Locate the cell with the specified text and output its [x, y] center coordinate. 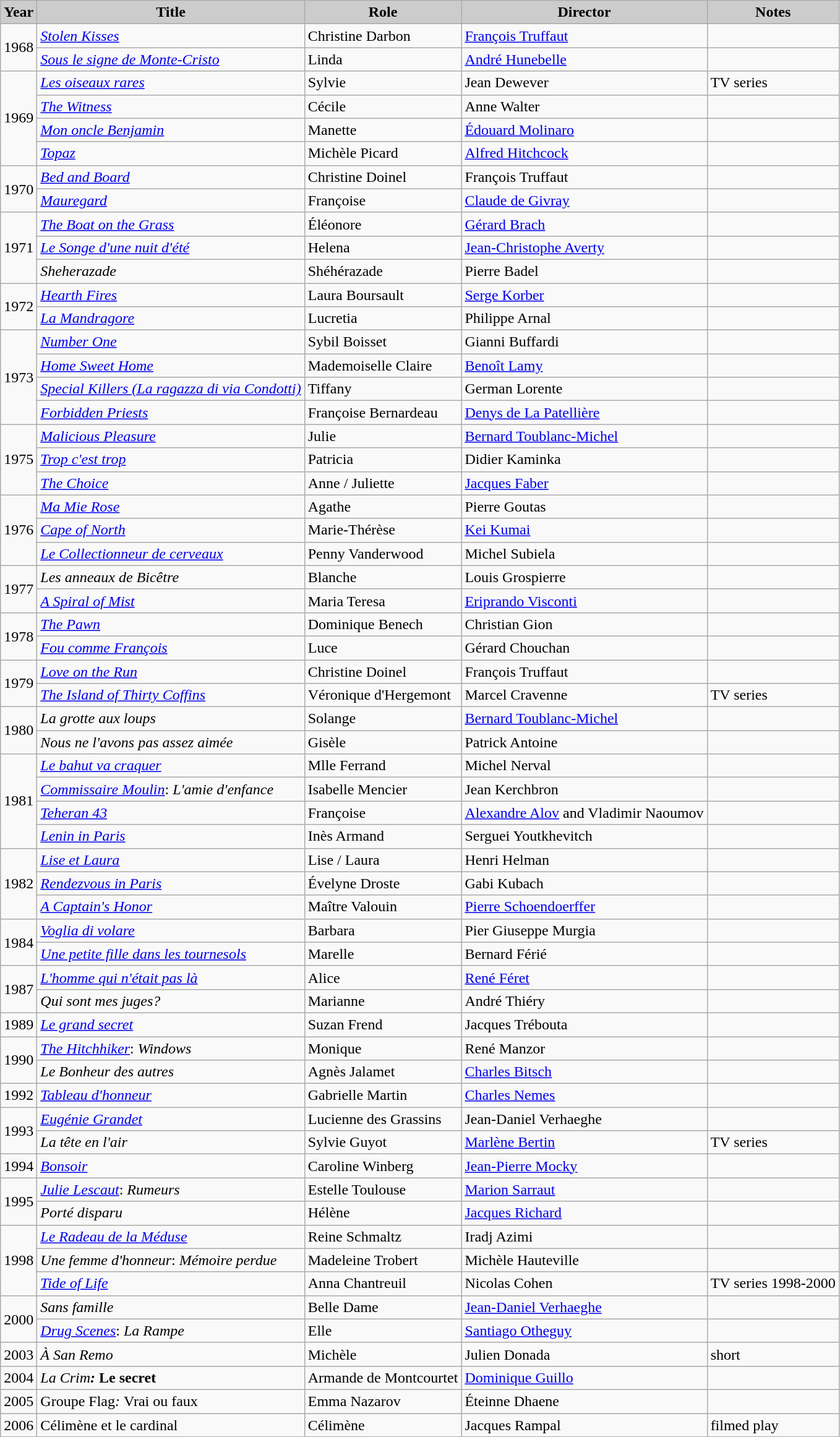
Manette [383, 130]
Fou comme François [171, 648]
Didier Kaminka [584, 460]
Benoît Lamy [584, 366]
René Manzor [584, 1049]
Une femme d'honneur: Mémoire perdue [171, 1260]
Gianni Buffardi [584, 342]
Nicolas Cohen [584, 1284]
Trop c'est trop [171, 460]
Le Radeau de la Méduse [171, 1237]
Célimène et le cardinal [171, 1425]
1969 [19, 118]
Suzan Frend [383, 1024]
Patricia [383, 460]
1993 [19, 1131]
Inès Armand [383, 836]
2006 [19, 1425]
Stolen Kisses [171, 36]
1973 [19, 377]
Sous le signe de Monte-Cristo [171, 59]
Le grand secret [171, 1024]
Reine Schmaltz [383, 1237]
Bernard Férié [584, 954]
Christian Gion [584, 624]
Special Killers (La ragazza di via Condotti) [171, 389]
Elle [383, 1331]
Serguei Youtkhevitch [584, 836]
Gabrielle Martin [383, 1096]
1995 [19, 1201]
Marelle [383, 954]
Jacques Richard [584, 1213]
1981 [19, 801]
The Hitchhiker: Windows [171, 1049]
Director [584, 12]
Dominique Benech [383, 624]
Célimène [383, 1425]
Monique [383, 1049]
Le Collectionneur de cerveaux [171, 554]
Une petite fille dans les tournesols [171, 954]
Home Sweet Home [171, 366]
Jacques Trébouta [584, 1024]
Santiago Otheguy [584, 1331]
Sylvie [383, 83]
1990 [19, 1060]
Patrick Antoine [584, 742]
Cécile [383, 106]
Mauregard [171, 200]
Henri Helman [584, 860]
Denys de La Patellière [584, 413]
Eriprando Visconti [584, 601]
2005 [19, 1401]
Marcel Cravenne [584, 695]
Gisèle [383, 742]
1978 [19, 636]
Laura Boursault [383, 295]
1980 [19, 731]
Eugénie Grandet [171, 1119]
Agathe [383, 507]
Éléonore [383, 224]
Pierre Badel [584, 271]
Commissaire Moulin: L'amie d'enfance [171, 789]
Françoise Bernardeau [383, 413]
Julie [383, 436]
Hélène [383, 1213]
1994 [19, 1166]
Le Songe d'une nuit d'été [171, 247]
Alfred Hitchcock [584, 153]
Mlle Ferrand [383, 766]
Topaz [171, 153]
Les oiseaux rares [171, 83]
Belle Dame [383, 1307]
Helena [383, 247]
Mademoiselle Claire [383, 366]
Gabi Kubach [584, 883]
Véronique d'Hergemont [383, 695]
Sybil Boisset [383, 342]
René Féret [584, 977]
Notes [773, 12]
Anne Walter [584, 106]
German Lorente [584, 389]
Penny Vanderwood [383, 554]
Shéhérazade [383, 271]
1971 [19, 247]
André Thiéry [584, 1001]
Sheherazade [171, 271]
Lucienne des Grassins [383, 1119]
Sylvie Guyot [383, 1143]
Julie Lescaut: Rumeurs [171, 1190]
La grotte aux loups [171, 719]
Michel Subiela [584, 554]
Forbidden Priests [171, 413]
Blanche [383, 577]
Tide of Life [171, 1284]
Pierre Schoendoerffer [584, 907]
Anne / Juliette [383, 483]
Jean Dewever [584, 83]
Marion Sarraut [584, 1190]
André Hunebelle [584, 59]
Claude de Givray [584, 200]
Ma Mie Rose [171, 507]
Jean-Christophe Averty [584, 247]
1992 [19, 1096]
Pier Giuseppe Murgia [584, 930]
La tête en l'air [171, 1143]
Solange [383, 719]
Jacques Rampal [584, 1425]
Louis Grospierre [584, 577]
filmed play [773, 1425]
Linda [383, 59]
Édouard Molinaro [584, 130]
Emma Nazarov [383, 1401]
Marlène Bertin [584, 1143]
A Captain's Honor [171, 907]
Luce [383, 648]
Charles Nemes [584, 1096]
Mon oncle Benjamin [171, 130]
Barbara [383, 930]
Alice [383, 977]
Michèle Hauteville [584, 1260]
The Witness [171, 106]
1987 [19, 989]
Rendezvous in Paris [171, 883]
La Mandragore [171, 319]
Jean Kerchbron [584, 789]
Gérard Brach [584, 224]
Philippe Arnal [584, 319]
Love on the Run [171, 671]
Porté disparu [171, 1213]
Alexandre Alov and Vladimir Naoumov [584, 813]
1989 [19, 1024]
Cape of North [171, 530]
À San Remo [171, 1354]
Malicious Pleasure [171, 436]
La Crim: Le secret [171, 1378]
Jean-Pierre Mocky [584, 1166]
Armande de Montcourtet [383, 1378]
Teheran 43 [171, 813]
1970 [19, 189]
Sans famille [171, 1307]
A Spiral of Mist [171, 601]
L'homme qui n'était pas là [171, 977]
The Island of Thirty Coffins [171, 695]
2004 [19, 1378]
1976 [19, 530]
Tiffany [383, 389]
Tableau d'honneur [171, 1096]
Qui sont mes juges? [171, 1001]
Iradj Azimi [584, 1237]
Anna Chantreuil [383, 1284]
1972 [19, 307]
Bed and Board [171, 177]
2000 [19, 1319]
Role [383, 12]
Jacques Faber [584, 483]
Julien Donada [584, 1354]
Year [19, 12]
short [773, 1354]
1984 [19, 942]
1982 [19, 883]
Michel Nerval [584, 766]
Les anneaux de Bicêtre [171, 577]
Bonsoir [171, 1166]
Hearth Fires [171, 295]
Isabelle Mencier [383, 789]
Lise et Laura [171, 860]
Kei Kumai [584, 530]
Maître Valouin [383, 907]
The Choice [171, 483]
The Boat on the Grass [171, 224]
TV series 1998-2000 [773, 1284]
Michèle Picard [383, 153]
Madeleine Trobert [383, 1260]
Gérard Chouchan [584, 648]
Lise / Laura [383, 860]
Serge Korber [584, 295]
Agnès Jalamet [383, 1072]
Lenin in Paris [171, 836]
Lucretia [383, 319]
Évelyne Droste [383, 883]
Charles Bitsch [584, 1072]
1977 [19, 589]
Marie-Thérèse [383, 530]
1979 [19, 683]
Title [171, 12]
2003 [19, 1354]
Le Bonheur des autres [171, 1072]
Nous ne l'avons pas assez aimée [171, 742]
Pierre Goutas [584, 507]
Maria Teresa [383, 601]
Groupe Flag: Vrai ou faux [171, 1401]
Caroline Winberg [383, 1166]
1968 [19, 48]
Christine Darbon [383, 36]
Drug Scenes: La Rampe [171, 1331]
Voglia di volare [171, 930]
Éteinne Dhaene [584, 1401]
Le bahut va craquer [171, 766]
Number One [171, 342]
1998 [19, 1260]
Estelle Toulouse [383, 1190]
Dominique Guillo [584, 1378]
1975 [19, 460]
Marianne [383, 1001]
Michèle [383, 1354]
The Pawn [171, 624]
